Determine the (x, y) coordinate at the center of the cell enclosing the given text.  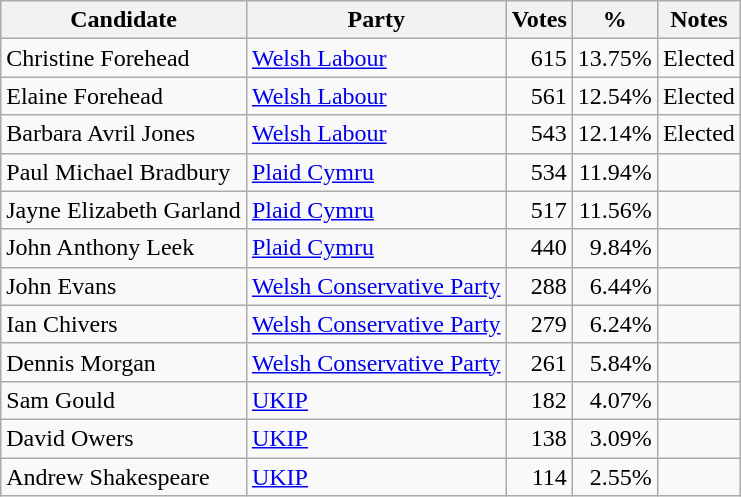
12.54% (614, 96)
6.44% (614, 286)
Candidate (124, 20)
John Anthony Leek (124, 248)
6.24% (614, 324)
Party (376, 20)
261 (539, 362)
John Evans (124, 286)
Notes (698, 20)
Paul Michael Bradbury (124, 172)
11.56% (614, 210)
12.14% (614, 134)
561 (539, 96)
Sam Gould (124, 400)
Ian Chivers (124, 324)
11.94% (614, 172)
182 (539, 400)
Dennis Morgan (124, 362)
2.55% (614, 477)
517 (539, 210)
Andrew Shakespeare (124, 477)
288 (539, 286)
5.84% (614, 362)
440 (539, 248)
138 (539, 438)
13.75% (614, 58)
David Owers (124, 438)
% (614, 20)
Barbara Avril Jones (124, 134)
Votes (539, 20)
543 (539, 134)
4.07% (614, 400)
Elaine Forehead (124, 96)
9.84% (614, 248)
3.09% (614, 438)
615 (539, 58)
Jayne Elizabeth Garland (124, 210)
114 (539, 477)
Christine Forehead (124, 58)
279 (539, 324)
534 (539, 172)
